Identify which cell holds the provided text, then report its (X, Y) central coordinate. 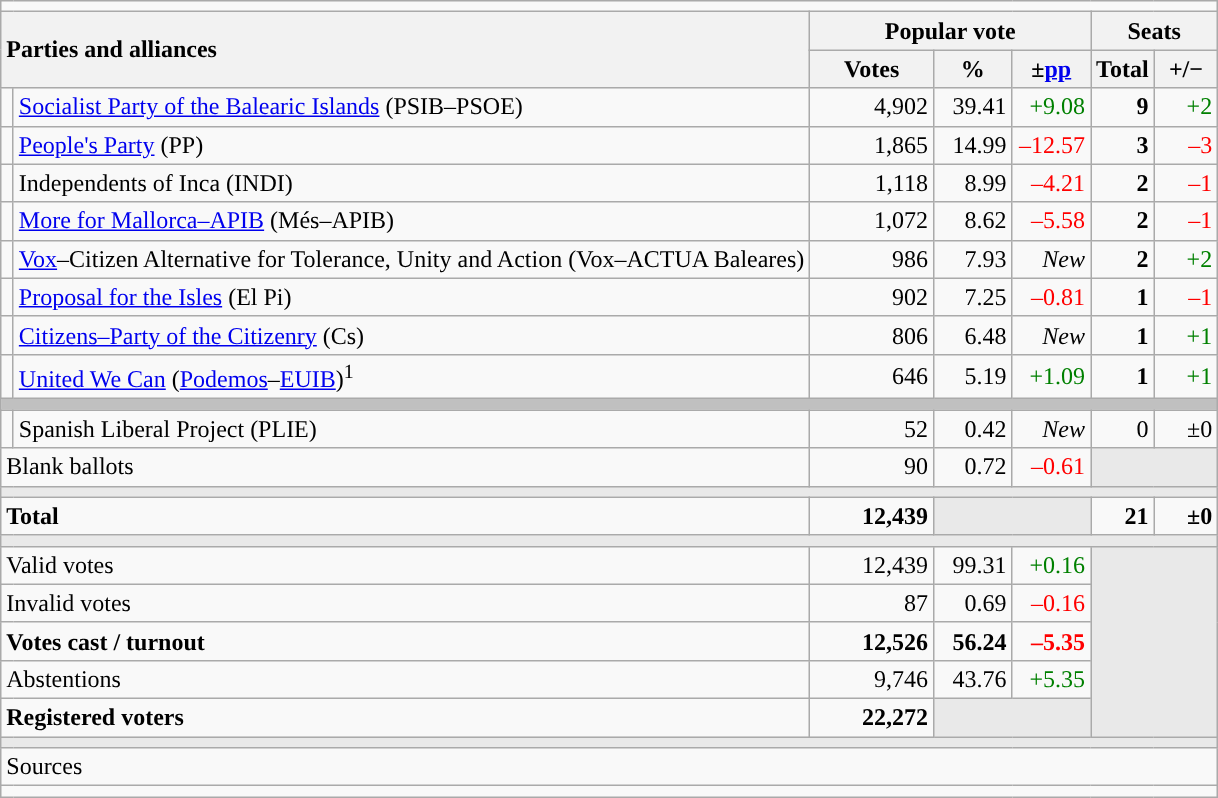
99.31 (972, 565)
–0.81 (1052, 297)
Independents of Inca (INDI) (412, 183)
8.62 (972, 221)
Blank ballots (406, 467)
–4.21 (1052, 183)
Popular vote (950, 31)
Citizens–Party of the Citizenry (Cs) (412, 335)
–0.61 (1052, 467)
Sources (610, 767)
Valid votes (406, 565)
6.48 (972, 335)
–0.16 (1052, 603)
5.19 (972, 376)
United We Can (Podemos–EUIB)1 (412, 376)
9 (1123, 107)
0.72 (972, 467)
986 (872, 259)
56.24 (972, 641)
90 (872, 467)
646 (872, 376)
7.25 (972, 297)
Votes (872, 69)
43.76 (972, 679)
+0.16 (1052, 565)
Socialist Party of the Balearic Islands (PSIB–PSOE) (412, 107)
1,865 (872, 145)
% (972, 69)
Abstentions (406, 679)
Invalid votes (406, 603)
More for Mallorca–APIB (Més–APIB) (412, 221)
22,272 (872, 718)
Registered voters (406, 718)
+5.35 (1052, 679)
8.99 (972, 183)
Parties and alliances (406, 50)
0 (1123, 429)
4,902 (872, 107)
–5.35 (1052, 641)
–5.58 (1052, 221)
Spanish Liberal Project (PLIE) (412, 429)
3 (1123, 145)
87 (872, 603)
0.69 (972, 603)
902 (872, 297)
Seats (1154, 31)
1,118 (872, 183)
+9.08 (1052, 107)
52 (872, 429)
+/− (1186, 69)
People's Party (PP) (412, 145)
Votes cast / turnout (406, 641)
806 (872, 335)
7.93 (972, 259)
21 (1123, 516)
0.42 (972, 429)
12,526 (872, 641)
14.99 (972, 145)
9,746 (872, 679)
Proposal for the Isles (El Pi) (412, 297)
±pp (1052, 69)
1,072 (872, 221)
39.41 (972, 107)
–12.57 (1052, 145)
Vox–Citizen Alternative for Tolerance, Unity and Action (Vox–ACTUA Baleares) (412, 259)
+1.09 (1052, 376)
–3 (1186, 145)
